Detect which cell encompasses the target text, then output its (X, Y) center coordinate. 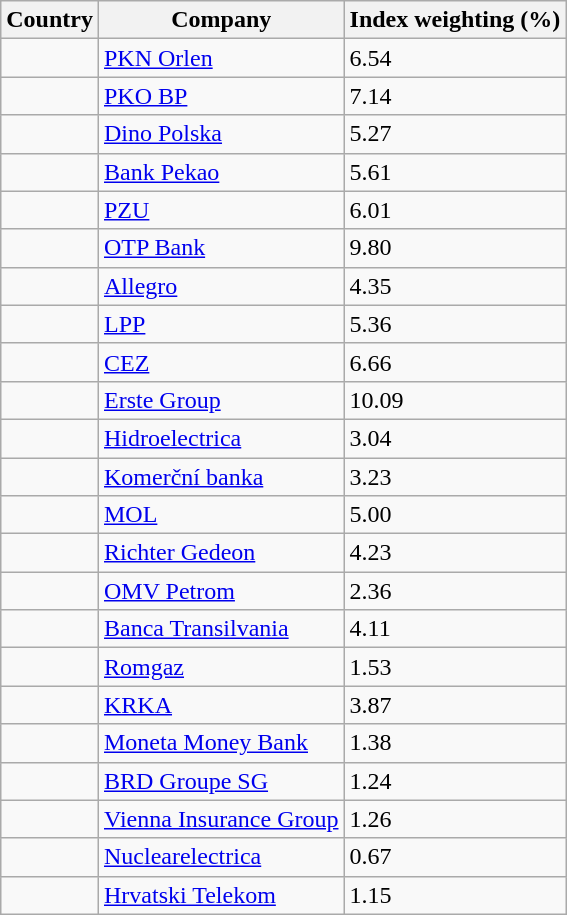
6.54 (455, 58)
Hrvatski Telekom (221, 895)
Romgaz (221, 667)
Company (221, 20)
Index weighting (%) (455, 20)
Nuclearelectrica (221, 857)
3.04 (455, 438)
Country (50, 20)
4.23 (455, 553)
1.53 (455, 667)
OMV Petrom (221, 591)
MOL (221, 515)
5.36 (455, 324)
5.61 (455, 172)
Erste Group (221, 400)
1.38 (455, 743)
10.09 (455, 400)
2.36 (455, 591)
Komerční banka (221, 477)
6.01 (455, 210)
Banca Transilvania (221, 629)
KRKA (221, 705)
CEZ (221, 362)
3.23 (455, 477)
Hidroelectrica (221, 438)
LPP (221, 324)
1.24 (455, 781)
4.11 (455, 629)
Richter Gedeon (221, 553)
7.14 (455, 96)
BRD Groupe SG (221, 781)
Bank Pekao (221, 172)
Dino Polska (221, 134)
Allegro (221, 286)
1.15 (455, 895)
9.80 (455, 248)
1.26 (455, 819)
PZU (221, 210)
5.27 (455, 134)
3.87 (455, 705)
0.67 (455, 857)
Vienna Insurance Group (221, 819)
5.00 (455, 515)
4.35 (455, 286)
PKO BP (221, 96)
6.66 (455, 362)
Moneta Money Bank (221, 743)
OTP Bank (221, 248)
PKN Orlen (221, 58)
